Extract the (x, y) coordinate from the center of the cell holding the provided text.  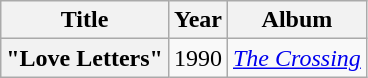
The Crossing (296, 58)
"Love Letters" (85, 58)
Title (85, 20)
1990 (198, 58)
Album (296, 20)
Year (198, 20)
